Extract the (x, y) coordinate from the center of the cell holding the provided text.  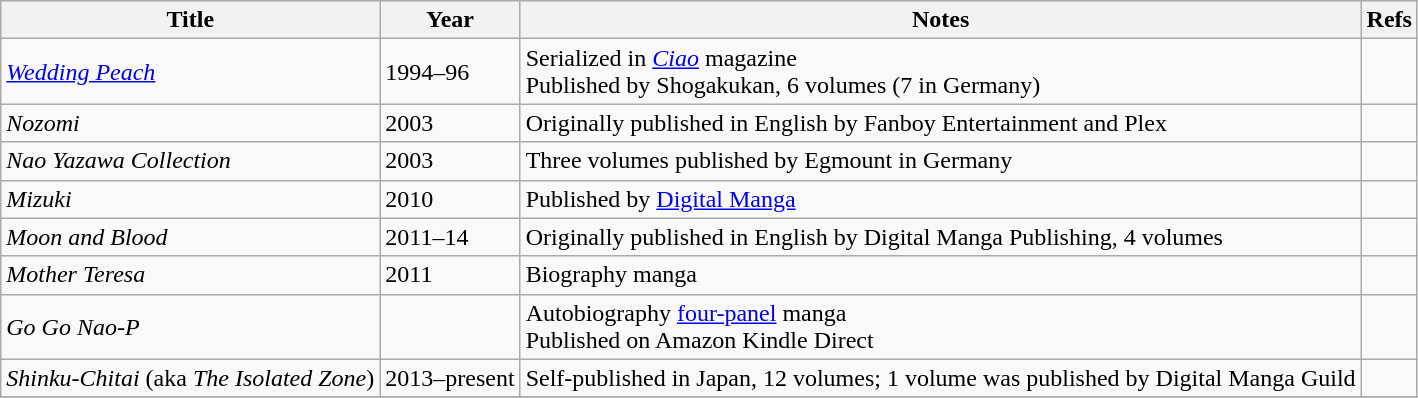
Three volumes published by Egmount in Germany (940, 161)
Refs (1389, 20)
2013–present (450, 378)
Shinku-Chitai (aka The Isolated Zone) (190, 378)
2010 (450, 199)
Biography manga (940, 275)
Originally published in English by Fanboy Entertainment and Plex (940, 123)
Self-published in Japan, 12 volumes; 1 volume was published by Digital Manga Guild (940, 378)
Year (450, 20)
Autobiography four-panel mangaPublished on Amazon Kindle Direct (940, 326)
Nozomi (190, 123)
Wedding Peach (190, 72)
Moon and Blood (190, 237)
Notes (940, 20)
Go Go Nao-P (190, 326)
1994–96 (450, 72)
Originally published in English by Digital Manga Publishing, 4 volumes (940, 237)
Mizuki (190, 199)
Mother Teresa (190, 275)
Published by Digital Manga (940, 199)
Serialized in Ciao magazinePublished by Shogakukan, 6 volumes (7 in Germany) (940, 72)
Nao Yazawa Collection (190, 161)
2011 (450, 275)
2011–14 (450, 237)
Title (190, 20)
